Scan for the cell matching the given text and deliver its [x, y] coordinate at center. 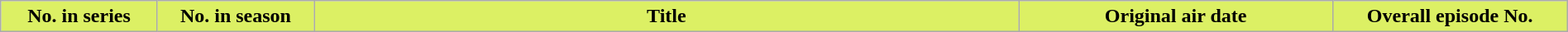
Overall episode No. [1450, 16]
No. in season [235, 16]
Title [667, 16]
Original air date [1176, 16]
No. in series [79, 16]
